Scan for the cell matching the given text and deliver its (X, Y) coordinate at center. 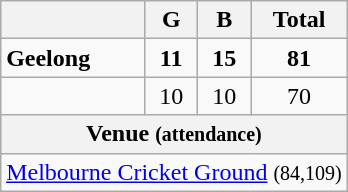
Melbourne Cricket Ground (84,109) (174, 172)
70 (299, 96)
Total (299, 20)
11 (172, 58)
G (172, 20)
B (224, 20)
Geelong (73, 58)
15 (224, 58)
81 (299, 58)
Venue (attendance) (174, 134)
